Pinpoint the cell where the given text exists, returning its (x, y) midpoint coordinate. 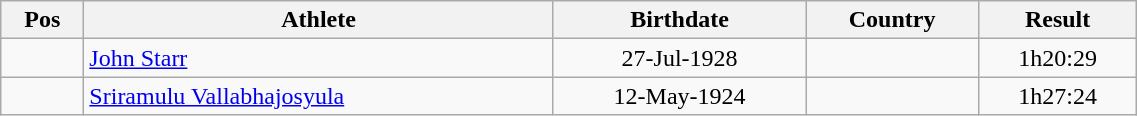
Athlete (318, 20)
Birthdate (680, 20)
1h20:29 (1057, 58)
Result (1057, 20)
Pos (42, 20)
John Starr (318, 58)
1h27:24 (1057, 96)
Country (892, 20)
12-May-1924 (680, 96)
27-Jul-1928 (680, 58)
Sriramulu Vallabhajosyula (318, 96)
